Return [x, y] of the center of cell containing provided text 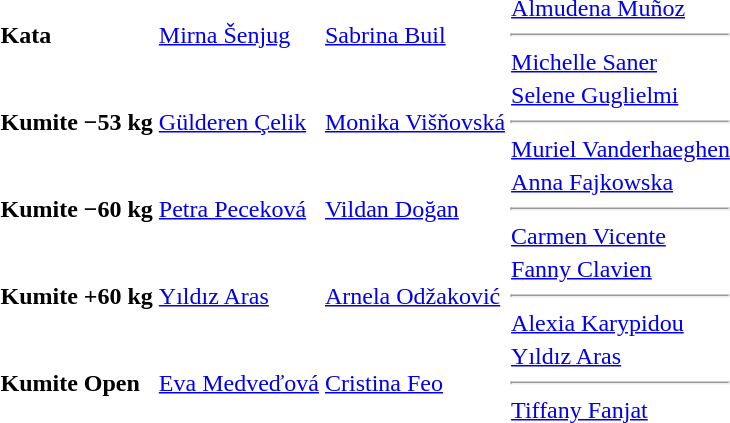
Gülderen Çelik [238, 122]
Vildan Doğan [414, 209]
Petra Peceková [238, 209]
Yıldız Aras [238, 296]
Arnela Odžaković [414, 296]
Monika Višňovská [414, 122]
